Locate the cell with the specified text and output its [x, y] center coordinate. 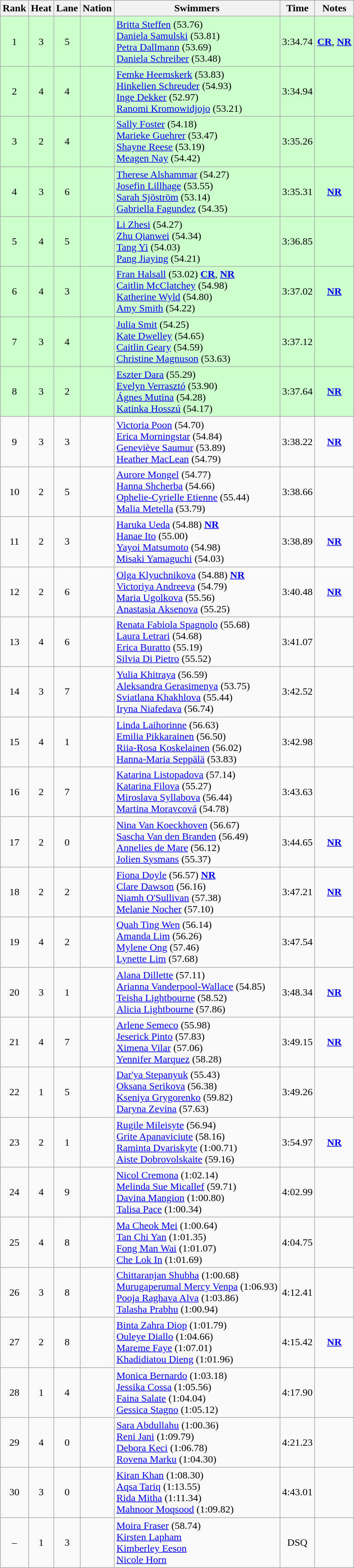
24 [14, 1192]
Linda Laihorinne (56.63)Emilia Pikkarainen (56.50)Riia-Rosa Koskelainen (56.02)Hanna-Maria Seppälä (53.83) [197, 742]
19 [14, 942]
Britta Steffen (53.76)Daniela Samulski (53.81)Petra Dallmann (53.69)Daniela Schreiber (53.48) [197, 41]
Fiona Doyle (56.57) NRClare Dawson (56.16)Niamh O'Sullivan (57.38)Melanie Nocher (57.10) [197, 892]
3:34.74 [297, 41]
Swimmers [197, 8]
Sara Abdullahu (1:00.36)Reni Jani (1:09.79)Debora Keci (1:06.78)Rovena Marku (1:04.30) [197, 1442]
3:36.85 [297, 241]
3:48.34 [297, 992]
3:54.97 [297, 1142]
– [14, 1542]
Katarina Listopadova (57.14)Katarina Filova (55.27)Miroslava Syllabova (56.44)Martina Moravcová (54.78) [197, 792]
22 [14, 1092]
3:49.15 [297, 1042]
3:43.63 [297, 792]
4:15.42 [297, 1342]
4:12.41 [297, 1292]
Time [297, 8]
Olga Klyuchnikova (54.88) NRVictoriya Andreeva (54.79)Maria Ugolkova (55.56)Anastasia Aksenova (55.25) [197, 592]
Rugile Mileisyte (56.94)Grite Apanaviciute (58.16)Raminta Dvariskyte (1:00.71)Aiste Dobrovolskaite (59.16) [197, 1142]
Victoria Poon (54.70)Erica Morningstar (54.84)Geneviève Saumur (53.89)Heather MacLean (54.79) [197, 441]
3:34.94 [297, 92]
Nation [97, 8]
3:38.66 [297, 492]
25 [14, 1242]
4:04.75 [297, 1242]
Eszter Dara (55.29)Evelyn Verrasztó (53.90)Ágnes Mutina (54.28)Katinka Hosszú (54.17) [197, 392]
Femke Heemskerk (53.83)Hinkelien Schreuder (54.93)Inge Dekker (52.97)Ranomi Kromowidjojo (53.21) [197, 92]
Heat [41, 8]
4:02.99 [297, 1192]
Rank [14, 8]
3:37.64 [297, 392]
Renata Fabiola Spagnolo (55.68)Laura Letrari (54.68)Erica Buratto (55.19)Silvia Di Pietro (55.52) [197, 642]
Moira Fraser (58.74)Kirsten LaphamKimberley EesonNicole Horn [197, 1542]
29 [14, 1442]
3:49.26 [297, 1092]
Ma Cheok Mei (1:00.64)Tan Chi Yan (1:01.35)Fong Man Wai (1:01.07)Che Lok In (1:01.69) [197, 1242]
21 [14, 1042]
3:40.48 [297, 592]
3:41.07 [297, 642]
14 [14, 692]
Dar'ya Stepanyuk (55.43)Oksana Serikova (56.38)Kseniya Grygorenko (59.82)Daryna Zevina (57.63) [197, 1092]
3:38.22 [297, 441]
Nina Van Koeckhoven (56.67)Sascha Van den Branden (56.49)Annelies de Mare (56.12)Jolien Sysmans (55.37) [197, 842]
20 [14, 992]
13 [14, 642]
3:42.52 [297, 692]
3:37.12 [297, 341]
3:35.26 [297, 141]
Arlene Semeco (55.98)Jeserick Pinto (57.83)Ximena Vilar (57.06)Yennifer Marquez (58.28) [197, 1042]
16 [14, 792]
Chittaranjan Shubha (1:00.68)Murugaperumal Mercy Venpa (1:06.93)Pooja Raghava Alva (1:03.86)Talasha Prabhu (1:00.94) [197, 1292]
Lane [67, 8]
3:47.54 [297, 942]
10 [14, 492]
Yulia Khitraya (56.59)Aleksandra Gerasimenya (53.75)Sviatlana Khakhlova (55.44)Iryna Niafedava (56.74) [197, 692]
4:21.23 [297, 1442]
28 [14, 1393]
30 [14, 1493]
Aurore Mongel (54.77)Hanna Shcherba (54.66)Ophelie-Cyrielle Etienne (55.44)Malia Metella (53.79) [197, 492]
3:47.21 [297, 892]
DSQ [297, 1542]
Sally Foster (54.18)Marieke Guehrer (53.47)Shayne Reese (53.19)Meagen Nay (54.42) [197, 141]
11 [14, 541]
Kiran Khan (1:08.30)Aqsa Tariq (1:13.55)Rida Mitha (1:11.34)Mahnoor Moqsood (1:09.82) [197, 1493]
15 [14, 742]
CR, NR [334, 41]
Therese Alshammar (54.27)Josefin Lillhage (53.55)Sarah Sjöström (53.14)Gabriella Fagundez (54.35) [197, 192]
Monica Bernardo (1:03.18)Jessika Cossa (1:05.56)Faina Salate (1:04.04)Gessica Stagno (1:05.12) [197, 1393]
26 [14, 1292]
Julia Smit (54.25)Kate Dwelley (54.65)Caitlin Geary (54.59)Christine Magnuson (53.63) [197, 341]
3:44.65 [297, 842]
17 [14, 842]
Fran Halsall (53.02) CR, NRCaitlin McClatchey (54.98)Katherine Wyld (54.80)Amy Smith (54.22) [197, 292]
3:35.31 [297, 192]
Quah Ting Wen (56.14)Amanda Lim (56.26)Mylene Ong (57.46)Lynette Lim (57.68) [197, 942]
Binta Zahra Diop (1:01.79)Ouleye Diallo (1:04.66)Mareme Faye (1:07.01)Khadidiatou Dieng (1:01.96) [197, 1342]
4:43.01 [297, 1493]
Alana Dillette (57.11)Arianna Vanderpool-Wallace (54.85)Teisha Lightbourne (58.52)Alicia Lightbourne (57.86) [197, 992]
Nicol Cremona (1:02.14)Melinda Sue Micallef (59.71)Davina Mangion (1:00.80)Talisa Pace (1:00.34) [197, 1192]
23 [14, 1142]
Notes [334, 8]
4:17.90 [297, 1393]
12 [14, 592]
3:37.02 [297, 292]
Li Zhesi (54.27)Zhu Qianwei (54.34)Tang Yi (54.03)Pang Jiaying (54.21) [197, 241]
3:42.98 [297, 742]
Haruka Ueda (54.88) NRHanae Ito (55.00)Yayoi Matsumoto (54.98)Misaki Yamaguchi (54.03) [197, 541]
27 [14, 1342]
3:38.89 [297, 541]
18 [14, 892]
